Provide the [X, Y] coordinate of the cell's center where the given text is located.  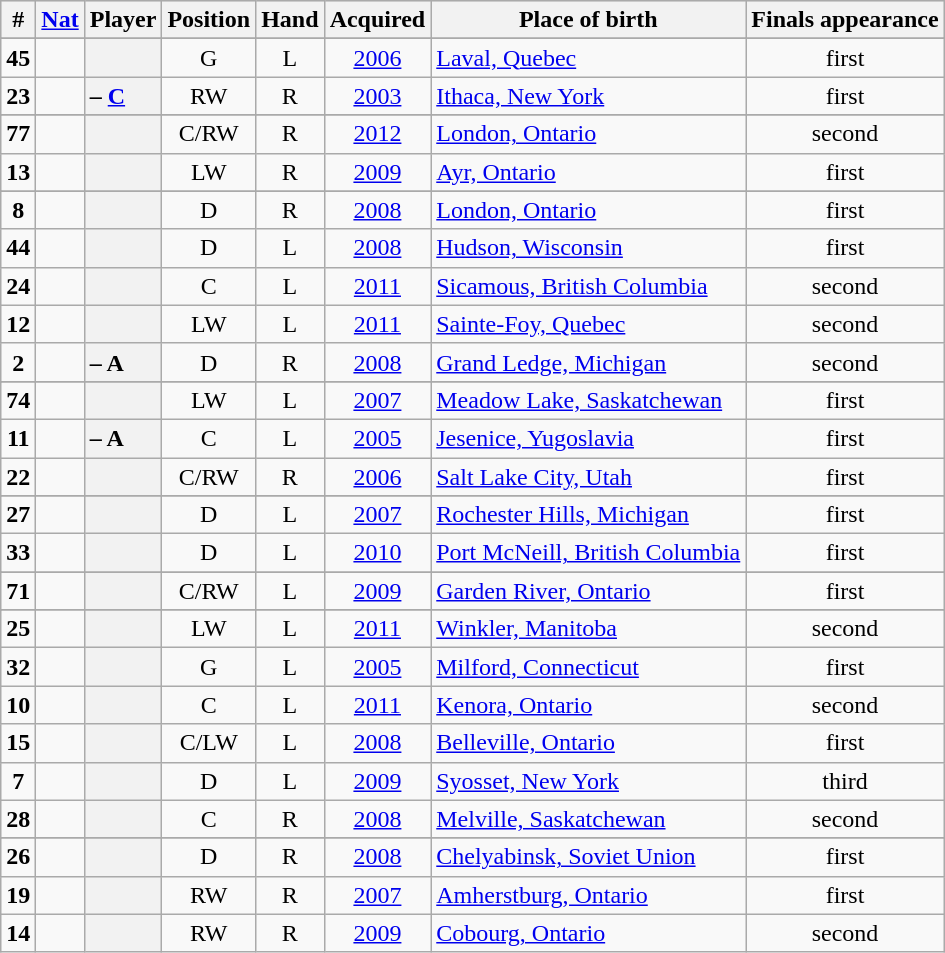
Port McNeill, British Columbia [588, 553]
8 [18, 210]
Syosset, New York [588, 781]
11 [18, 438]
19 [18, 895]
Place of birth [588, 20]
# [18, 20]
Salt Lake City, Utah [588, 477]
Amherstburg, Ontario [588, 895]
Sainte-Foy, Quebec [588, 324]
Kenora, Ontario [588, 705]
Winkler, Manitoba [588, 629]
Meadow Lake, Saskatchewan [588, 400]
Chelyabinsk, Soviet Union [588, 857]
Cobourg, Ontario [588, 933]
26 [18, 857]
71 [18, 591]
44 [18, 248]
Acquired [378, 20]
2010 [378, 553]
Sicamous, British Columbia [588, 286]
Laval, Quebec [588, 58]
74 [18, 400]
Nat [60, 20]
Position [209, 20]
2003 [378, 96]
33 [18, 553]
Milford, Connecticut [588, 667]
22 [18, 477]
third [845, 781]
Hand [290, 20]
Hudson, Wisconsin [588, 248]
7 [18, 781]
– C [123, 96]
Player [123, 20]
10 [18, 705]
2012 [378, 134]
27 [18, 515]
Garden River, Ontario [588, 591]
Finals appearance [845, 20]
77 [18, 134]
32 [18, 667]
Grand Ledge, Michigan [588, 362]
23 [18, 96]
Jesenice, Yugoslavia [588, 438]
12 [18, 324]
2 [18, 362]
13 [18, 172]
28 [18, 819]
45 [18, 58]
Rochester Hills, Michigan [588, 515]
Ayr, Ontario [588, 172]
24 [18, 286]
Belleville, Ontario [588, 743]
Melville, Saskatchewan [588, 819]
15 [18, 743]
Ithaca, New York [588, 96]
25 [18, 629]
14 [18, 933]
C/LW [209, 743]
